Provide the (X, Y) coordinate of the cell's center where the given text is located.  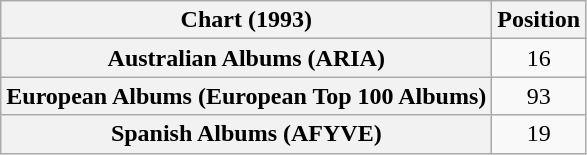
19 (539, 134)
93 (539, 96)
16 (539, 58)
European Albums (European Top 100 Albums) (246, 96)
Chart (1993) (246, 20)
Spanish Albums (AFYVE) (246, 134)
Australian Albums (ARIA) (246, 58)
Position (539, 20)
